Locate the cell with the specified text and output its [x, y] center coordinate. 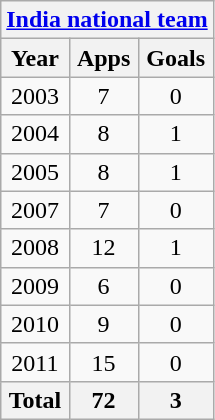
3 [176, 400]
Goals [176, 58]
India national team [107, 20]
12 [104, 248]
2005 [35, 172]
2011 [35, 362]
2007 [35, 210]
Year [35, 58]
15 [104, 362]
9 [104, 324]
72 [104, 400]
Total [35, 400]
2010 [35, 324]
Apps [104, 58]
2008 [35, 248]
6 [104, 286]
2004 [35, 134]
2009 [35, 286]
2003 [35, 96]
